Determine the [X, Y] coordinate at the center of the cell enclosing the given text.  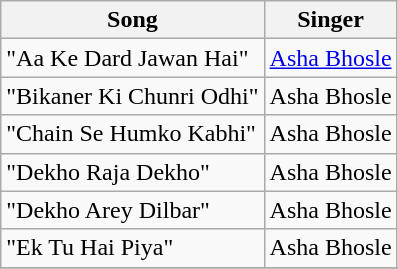
"Dekho Arey Dilbar" [132, 210]
"Aa Ke Dard Jawan Hai" [132, 58]
Song [132, 20]
"Ek Tu Hai Piya" [132, 248]
"Dekho Raja Dekho" [132, 172]
Singer [330, 20]
"Chain Se Humko Kabhi" [132, 134]
"Bikaner Ki Chunri Odhi" [132, 96]
